Locate the cell with the specified text and output its (X, Y) center coordinate. 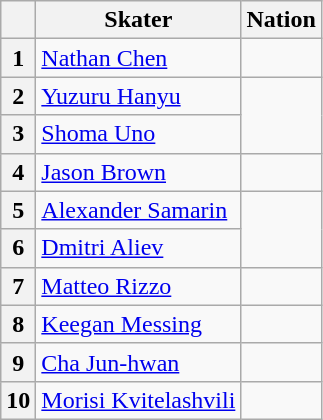
Morisi Kvitelashvili (138, 400)
6 (18, 248)
Alexander Samarin (138, 210)
2 (18, 96)
Nation (281, 20)
3 (18, 134)
1 (18, 58)
7 (18, 286)
Yuzuru Hanyu (138, 96)
Dmitri Aliev (138, 248)
Nathan Chen (138, 58)
Matteo Rizzo (138, 286)
Jason Brown (138, 172)
Skater (138, 20)
Keegan Messing (138, 324)
Cha Jun-hwan (138, 362)
4 (18, 172)
Shoma Uno (138, 134)
8 (18, 324)
10 (18, 400)
9 (18, 362)
5 (18, 210)
